Find where the given text appears and provide that cell's center as (X, Y) coordinate. 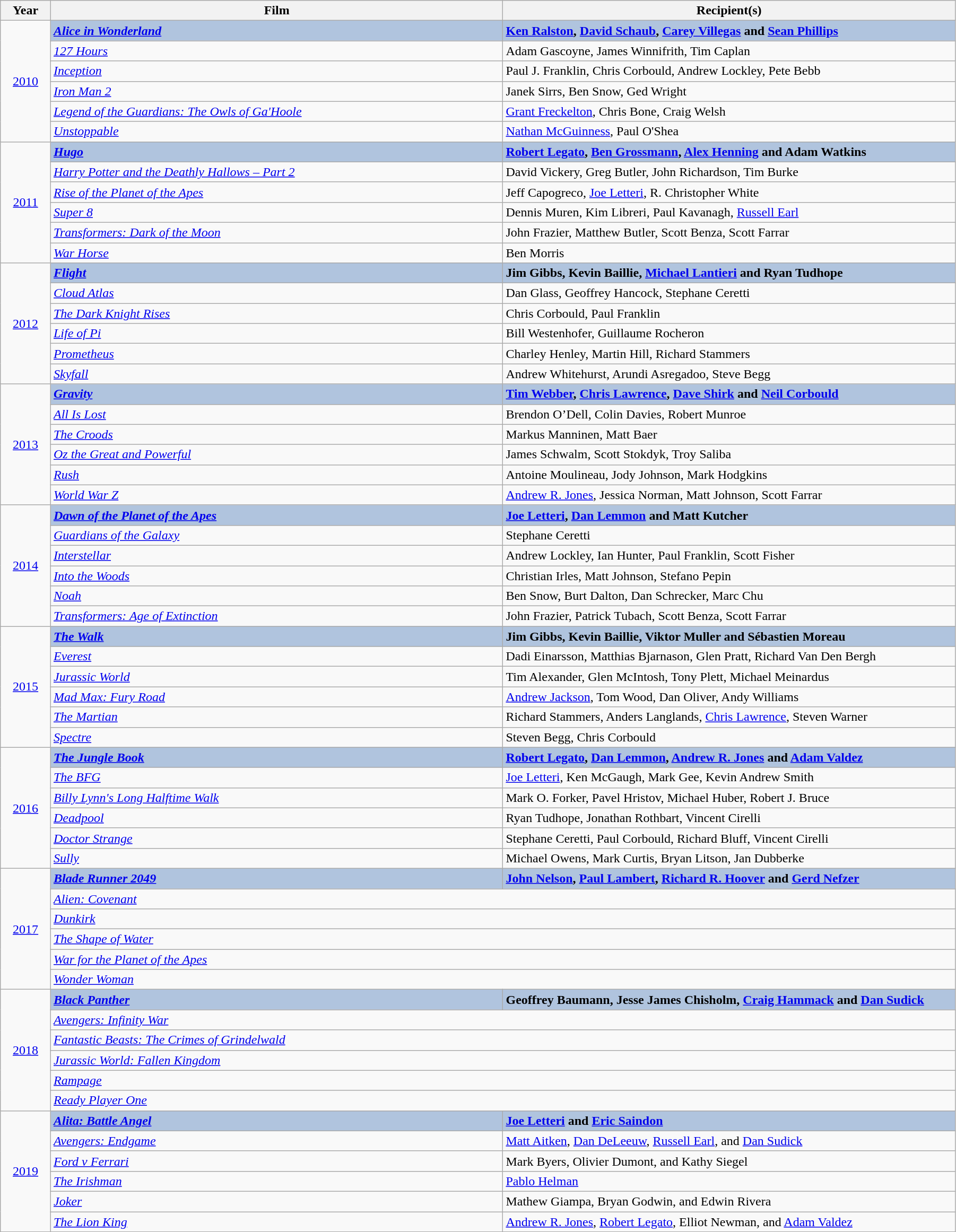
Into the Woods (276, 575)
Janek Sirrs, Ben Snow, Ged Wright (729, 91)
The Irishman (276, 1181)
Steven Begg, Chris Corbould (729, 737)
Tim Alexander, Glen McIntosh, Tony Plett, Michael Meinardus (729, 677)
Super 8 (276, 212)
War for the Planet of the Apes (503, 959)
Black Panther (276, 1000)
Robert Legato, Dan Lemmon, Andrew R. Jones and Adam Valdez (729, 757)
Recipient(s) (729, 11)
127 Hours (276, 51)
Joe Letteri, Dan Lemmon and Matt Kutcher (729, 515)
Alien: Covenant (503, 899)
John Frazier, Patrick Tubach, Scott Benza, Scott Farrar (729, 616)
Jim Gibbs, Kevin Baillie, Michael Lantieri and Ryan Tudhope (729, 273)
Jurassic World: Fallen Kingdom (503, 1060)
Avengers: Infinity War (503, 1020)
Rush (276, 475)
Adam Gascoyne, James Winnifrith, Tim Caplan (729, 51)
Markus Manninen, Matt Baer (729, 434)
Ben Morris (729, 253)
Spectre (276, 737)
John Nelson, Paul Lambert, Richard R. Hoover and Gerd Nefzer (729, 878)
Brendon O’Dell, Colin Davies, Robert Munroe (729, 414)
Nathan McGuinness, Paul O'Shea (729, 132)
Rise of the Planet of the Apes (276, 192)
Transformers: Dark of the Moon (276, 232)
Chris Corbould, Paul Franklin (729, 313)
World War Z (276, 495)
Avengers: Endgame (276, 1141)
2015 (25, 687)
2017 (25, 929)
2010 (25, 81)
Andrew R. Jones, Robert Legato, Elliot Newman, and Adam Valdez (729, 1221)
2016 (25, 808)
Matt Aitken, Dan DeLeeuw, Russell Earl, and Dan Sudick (729, 1141)
Ready Player One (503, 1100)
The Jungle Book (276, 757)
All Is Lost (276, 414)
Ford v Ferrari (276, 1161)
Pablo Helman (729, 1181)
Hugo (276, 152)
The Dark Knight Rises (276, 313)
Everest (276, 657)
Year (25, 11)
Legend of the Guardians: The Owls of Ga'Hoole (276, 111)
Guardians of the Galaxy (276, 535)
Mathew Giampa, Bryan Godwin, and Edwin Rivera (729, 1201)
Mark Byers, Olivier Dumont, and Kathy Siegel (729, 1161)
Andrew Whitehurst, Arundi Asregadoo, Steve Begg (729, 374)
The Martian (276, 717)
Cloud Atlas (276, 293)
Charley Henley, Martin Hill, Richard Stammers (729, 354)
Billy Lynn's Long Halftime Walk (276, 798)
2019 (25, 1171)
Inception (276, 71)
Jeff Capogreco, Joe Letteri, R. Christopher White (729, 192)
Joe Letteri and Eric Saindon (729, 1121)
Andrew R. Jones, Jessica Norman, Matt Johnson, Scott Farrar (729, 495)
Film (276, 11)
Dadi Einarsson, Matthias Bjarnason, Glen Pratt, Richard Van Den Bergh (729, 657)
War Horse (276, 253)
Ryan Tudhope, Jonathan Rothbart, Vincent Cirelli (729, 818)
Gravity (276, 394)
The Walk (276, 636)
Unstoppable (276, 132)
Mad Max: Fury Road (276, 697)
2013 (25, 444)
Rampage (503, 1080)
Bill Westenhofer, Guillaume Rocheron (729, 334)
Stephane Ceretti, Paul Corbould, Richard Bluff, Vincent Cirelli (729, 838)
Wonder Woman (503, 980)
The BFG (276, 777)
The Croods (276, 434)
Prometheus (276, 354)
Ken Ralston, David Schaub, Carey Villegas and Sean Phillips (729, 31)
Geoffrey Baumann, Jesse James Chisholm, Craig Hammack and Dan Sudick (729, 1000)
2018 (25, 1050)
Life of Pi (276, 334)
Michael Owens, Mark Curtis, Bryan Litson, Jan Dubberke (729, 858)
John Frazier, Matthew Butler, Scott Benza, Scott Farrar (729, 232)
Blade Runner 2049 (276, 878)
Dawn of the Planet of the Apes (276, 515)
Jim Gibbs, Kevin Baillie, Viktor Muller and Sébastien Moreau (729, 636)
Fantastic Beasts: The Crimes of Grindelwald (503, 1040)
Joe Letteri, Ken McGaugh, Mark Gee, Kevin Andrew Smith (729, 777)
Alice in Wonderland (276, 31)
Robert Legato, Ben Grossmann, Alex Henning and Adam Watkins (729, 152)
Dennis Muren, Kim Libreri, Paul Kavanagh, Russell Earl (729, 212)
Alita: Battle Angel (276, 1121)
David Vickery, Greg Butler, John Richardson, Tim Burke (729, 172)
Stephane Ceretti (729, 535)
Oz the Great and Powerful (276, 455)
Jurassic World (276, 677)
Dan Glass, Geoffrey Hancock, Stephane Ceretti (729, 293)
Doctor Strange (276, 838)
Mark O. Forker, Pavel Hristov, Michael Huber, Robert J. Bruce (729, 798)
Sully (276, 858)
Christian Irles, Matt Johnson, Stefano Pepin (729, 575)
Andrew Jackson, Tom Wood, Dan Oliver, Andy Williams (729, 697)
2011 (25, 202)
Tim Webber, Chris Lawrence, Dave Shirk and Neil Corbould (729, 394)
2012 (25, 324)
Paul J. Franklin, Chris Corbould, Andrew Lockley, Pete Bebb (729, 71)
Andrew Lockley, Ian Hunter, Paul Franklin, Scott Fisher (729, 555)
Noah (276, 596)
Grant Freckelton, Chris Bone, Craig Welsh (729, 111)
Joker (276, 1201)
The Lion King (276, 1221)
2014 (25, 565)
Iron Man 2 (276, 91)
Interstellar (276, 555)
Antoine Moulineau, Jody Johnson, Mark Hodgkins (729, 475)
Deadpool (276, 818)
Transformers: Age of Extinction (276, 616)
Dunkirk (503, 919)
Richard Stammers, Anders Langlands, Chris Lawrence, Steven Warner (729, 717)
Skyfall (276, 374)
James Schwalm, Scott Stokdyk, Troy Saliba (729, 455)
Harry Potter and the Deathly Hallows – Part 2 (276, 172)
Ben Snow, Burt Dalton, Dan Schrecker, Marc Chu (729, 596)
Flight (276, 273)
The Shape of Water (503, 939)
